Determine the (x, y) coordinate at the center of the cell enclosing the given text.  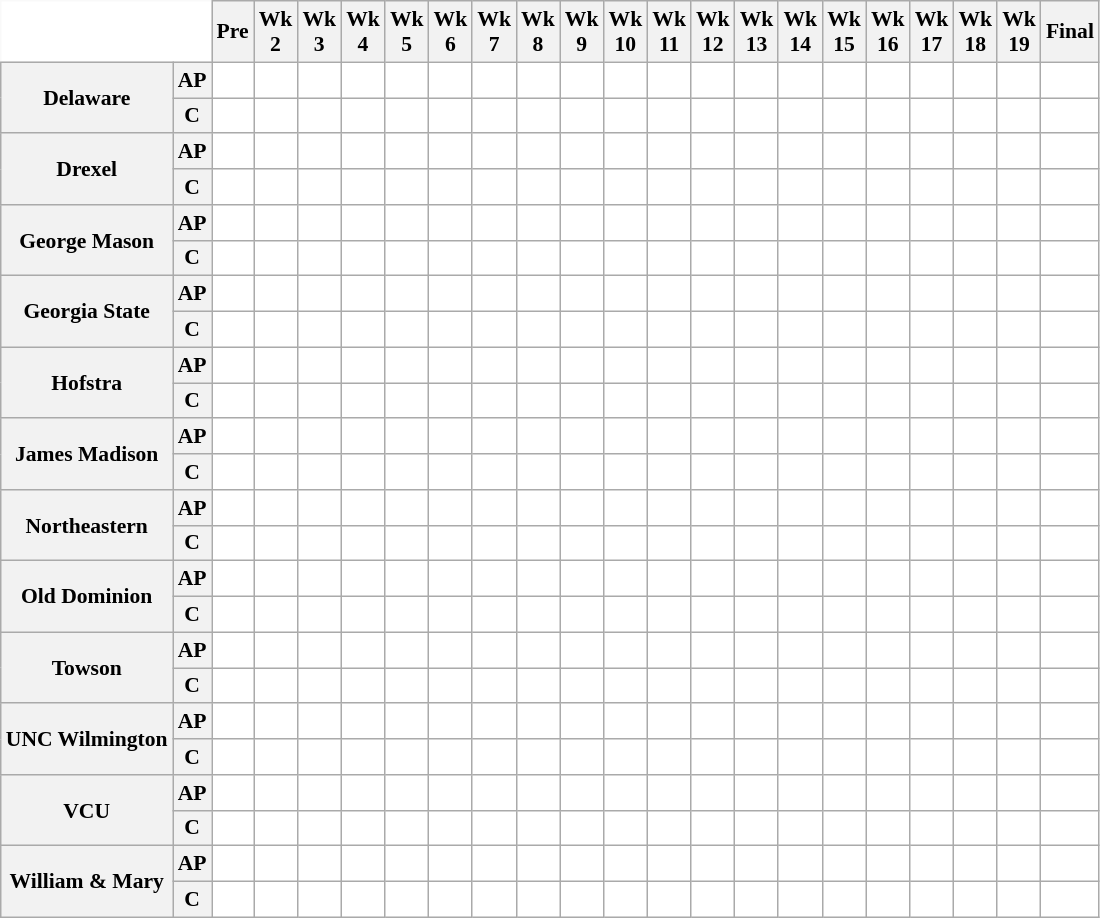
Wk9 (582, 32)
Wk11 (669, 32)
Wk14 (800, 32)
Wk12 (713, 32)
Wk6 (451, 32)
Wk19 (1019, 32)
James Madison (87, 454)
George Mason (87, 240)
Wk8 (538, 32)
Drexel (87, 170)
Pre (233, 32)
Georgia State (87, 312)
Towson (87, 668)
Wk18 (975, 32)
Wk7 (494, 32)
Wk2 (276, 32)
Wk3 (319, 32)
Wk4 (363, 32)
William & Mary (87, 882)
Wk13 (757, 32)
Northeastern (87, 526)
Delaware (87, 98)
Wk16 (888, 32)
VCU (87, 810)
Wk5 (407, 32)
Wk10 (625, 32)
UNC Wilmington (87, 740)
Hofstra (87, 382)
Old Dominion (87, 596)
Wk17 (932, 32)
Wk15 (844, 32)
Final (1070, 32)
